Pinpoint the cell where the given text exists, returning its (X, Y) midpoint coordinate. 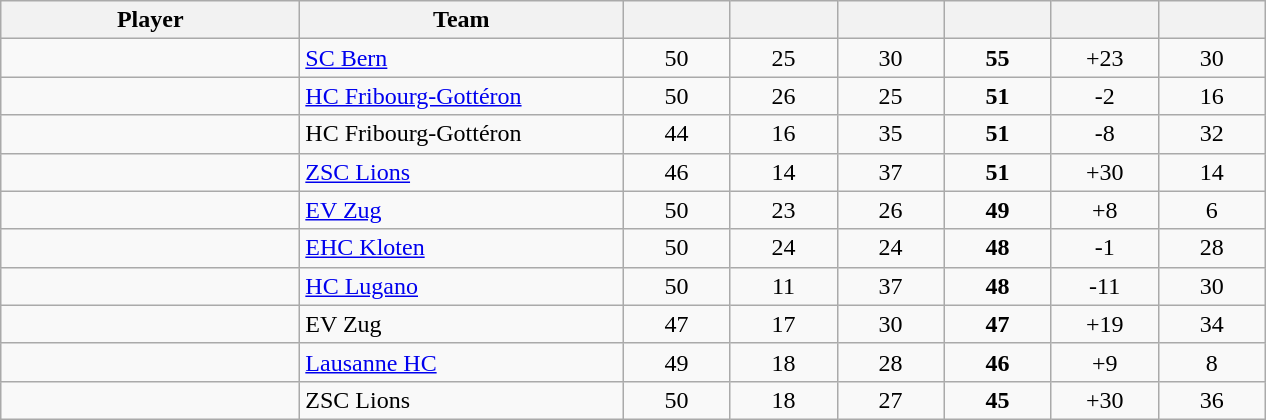
Lausanne HC (462, 362)
-1 (1104, 248)
Team (462, 20)
HC Lugano (462, 286)
36 (1212, 400)
23 (784, 210)
6 (1212, 210)
-2 (1104, 96)
34 (1212, 324)
45 (998, 400)
+9 (1104, 362)
Player (150, 20)
35 (890, 134)
-8 (1104, 134)
55 (998, 58)
+8 (1104, 210)
17 (784, 324)
EHC Kloten (462, 248)
+19 (1104, 324)
44 (676, 134)
SC Bern (462, 58)
+23 (1104, 58)
8 (1212, 362)
11 (784, 286)
-11 (1104, 286)
27 (890, 400)
32 (1212, 134)
